Pinpoint the cell where the given text exists, returning its [x, y] midpoint coordinate. 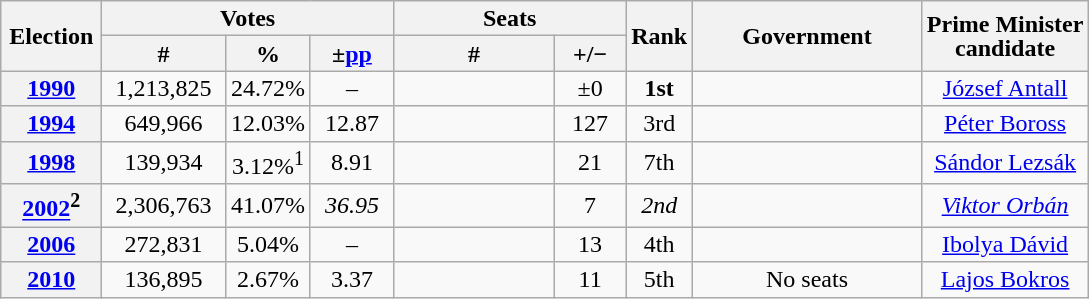
21 [590, 162]
Rank [660, 36]
Ibolya Dávid [1005, 244]
2nd [660, 206]
József Antall [1005, 88]
Votes [248, 18]
127 [590, 124]
24.72% [268, 88]
% [268, 54]
Prime Ministercandidate [1005, 36]
7th [660, 162]
±0 [590, 88]
3.37 [352, 280]
5.04% [268, 244]
Viktor Orbán [1005, 206]
20022 [52, 206]
1,213,825 [164, 88]
12.03% [268, 124]
649,966 [164, 124]
4th [660, 244]
+/− [590, 54]
3.12%1 [268, 162]
2006 [52, 244]
12.87 [352, 124]
2010 [52, 280]
2,306,763 [164, 206]
3rd [660, 124]
8.91 [352, 162]
1st [660, 88]
139,934 [164, 162]
5th [660, 280]
13 [590, 244]
Lajos Bokros [1005, 280]
7 [590, 206]
11 [590, 280]
No seats [808, 280]
41.07% [268, 206]
Sándor Lezsák [1005, 162]
1998 [52, 162]
±pp [352, 54]
Election [52, 36]
Péter Boross [1005, 124]
Government [808, 36]
Seats [509, 18]
36.95 [352, 206]
272,831 [164, 244]
2.67% [268, 280]
136,895 [164, 280]
1994 [52, 124]
1990 [52, 88]
